Identify which cell holds the provided text, then report its (X, Y) central coordinate. 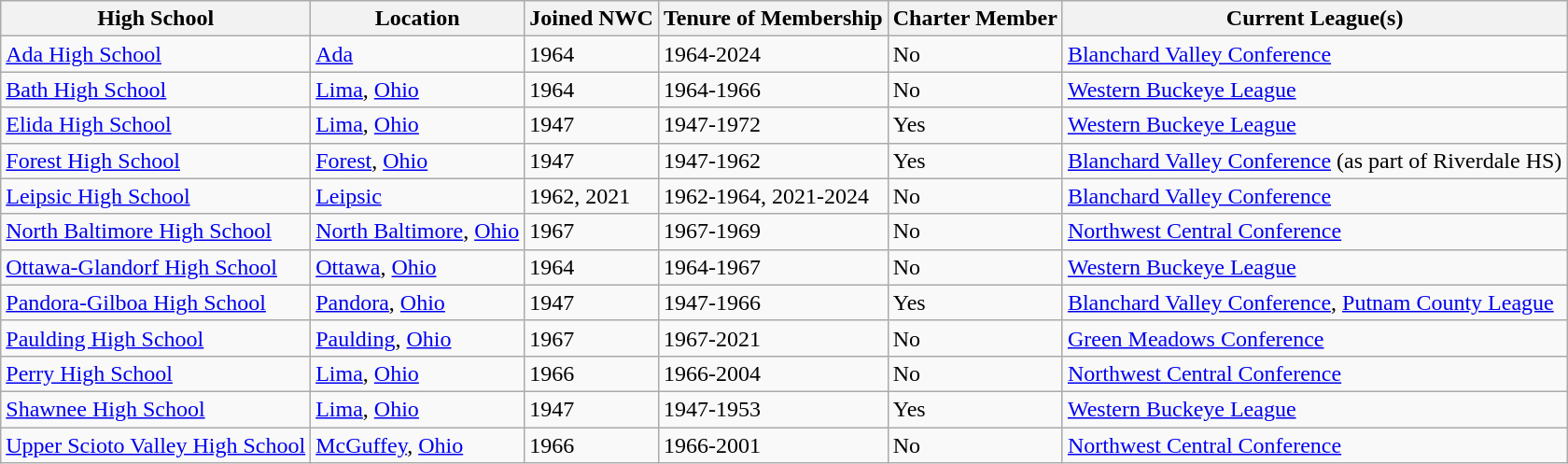
North Baltimore, Ohio (418, 232)
Forest High School (156, 161)
Leipsic High School (156, 196)
Ada High School (156, 54)
Bath High School (156, 90)
North Baltimore High School (156, 232)
Pandora-Gilboa High School (156, 302)
Elida High School (156, 125)
1967-2021 (773, 338)
Blanchard Valley Conference (as part of Riverdale HS) (1314, 161)
Leipsic (418, 196)
High School (156, 19)
Paulding High School (156, 338)
Upper Scioto Valley High School (156, 445)
Shawnee High School (156, 409)
Ottawa-Glandorf High School (156, 267)
Perry High School (156, 373)
Tenure of Membership (773, 19)
Joined NWC (592, 19)
1967-1969 (773, 232)
Ottawa, Ohio (418, 267)
1962-1964, 2021-2024 (773, 196)
1962, 2021 (592, 196)
Forest, Ohio (418, 161)
1966-2004 (773, 373)
1947-1953 (773, 409)
1966-2001 (773, 445)
1947-1962 (773, 161)
Charter Member (974, 19)
1964-2024 (773, 54)
1964-1967 (773, 267)
Ada (418, 54)
Current League(s) (1314, 19)
McGuffey, Ohio (418, 445)
Green Meadows Conference (1314, 338)
1964-1966 (773, 90)
1947-1972 (773, 125)
1947-1966 (773, 302)
Blanchard Valley Conference, Putnam County League (1314, 302)
Paulding, Ohio (418, 338)
Location (418, 19)
Pandora, Ohio (418, 302)
